Identify which cell holds the provided text, then report its (x, y) central coordinate. 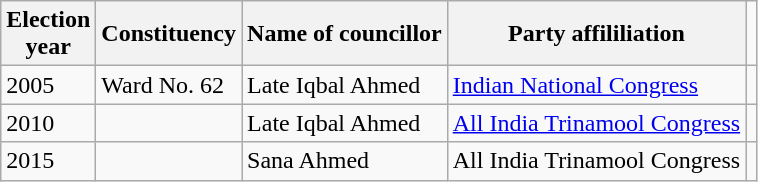
2015 (48, 161)
Indian National Congress (596, 85)
Ward No. 62 (169, 85)
2005 (48, 85)
Party affililiation (596, 34)
Sana Ahmed (345, 161)
Name of councillor (345, 34)
Election year (48, 34)
2010 (48, 123)
Constituency (169, 34)
